Find where the given text appears and provide that cell's center as (x, y) coordinate. 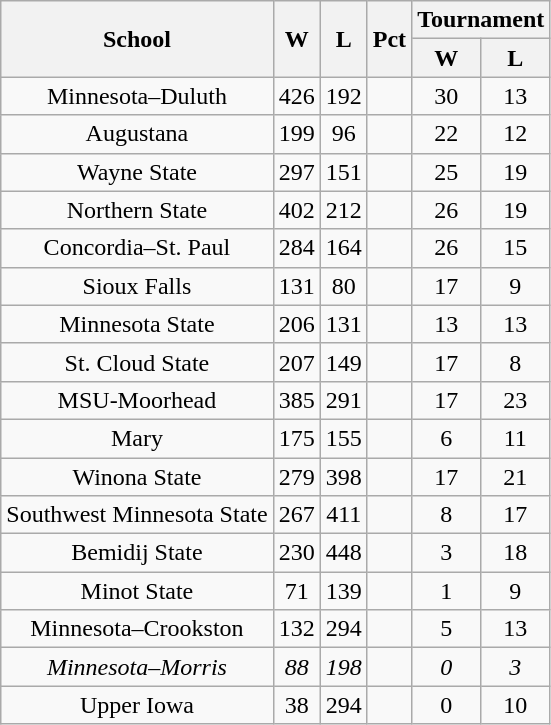
297 (296, 172)
139 (344, 591)
151 (344, 172)
30 (446, 96)
6 (446, 438)
385 (296, 400)
18 (516, 553)
402 (296, 210)
267 (296, 515)
MSU-Moorhead (137, 400)
11 (516, 438)
St. Cloud State (137, 362)
5 (446, 629)
Upper Iowa (137, 705)
284 (296, 248)
22 (446, 134)
12 (516, 134)
198 (344, 667)
398 (344, 477)
175 (296, 438)
291 (344, 400)
279 (296, 477)
21 (516, 477)
Southwest Minnesota State (137, 515)
206 (296, 324)
School (137, 39)
88 (296, 667)
Mary (137, 438)
199 (296, 134)
Bemidij State (137, 553)
1 (446, 591)
Minnesota–Duluth (137, 96)
426 (296, 96)
448 (344, 553)
132 (296, 629)
164 (344, 248)
Sioux Falls (137, 286)
212 (344, 210)
149 (344, 362)
Tournament (481, 20)
Minot State (137, 591)
71 (296, 591)
Minnesota–Morris (137, 667)
Minnesota State (137, 324)
38 (296, 705)
10 (516, 705)
25 (446, 172)
15 (516, 248)
411 (344, 515)
Northern State (137, 210)
80 (344, 286)
230 (296, 553)
Winona State (137, 477)
155 (344, 438)
Minnesota–Crookston (137, 629)
96 (344, 134)
Augustana (137, 134)
23 (516, 400)
Wayne State (137, 172)
Concordia–St. Paul (137, 248)
Pct (389, 39)
192 (344, 96)
207 (296, 362)
